Locate the cell with the specified text and output its (x, y) center coordinate. 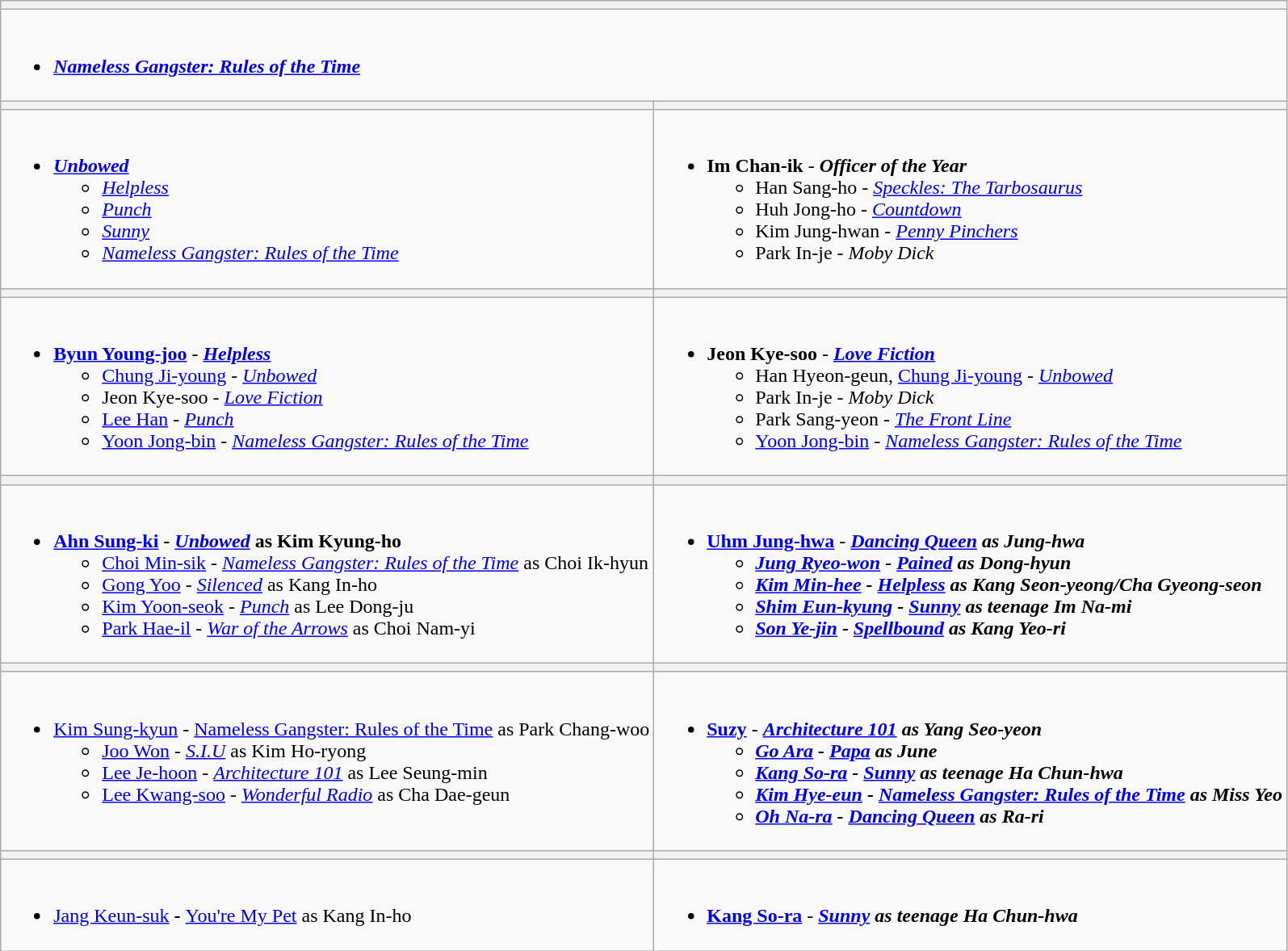
Kang So-ra - Sunny as teenage Ha Chun-hwa (971, 904)
UnbowedHelplessPunchSunnyNameless Gangster: Rules of the Time (328, 199)
Im Chan-ik - Officer of the YearHan Sang-ho - Speckles: The TarbosaurusHuh Jong-ho - CountdownKim Jung-hwan - Penny PinchersPark In-je - Moby Dick (971, 199)
Nameless Gangster: Rules of the Time (644, 55)
Byun Young-joo - HelplessChung Ji-young - UnbowedJeon Kye-soo - Love FictionLee Han - PunchYoon Jong-bin - Nameless Gangster: Rules of the Time (328, 386)
Jang Keun-suk - You're My Pet as Kang In-ho (328, 904)
